Locate the cell with the specified text and output its (x, y) center coordinate. 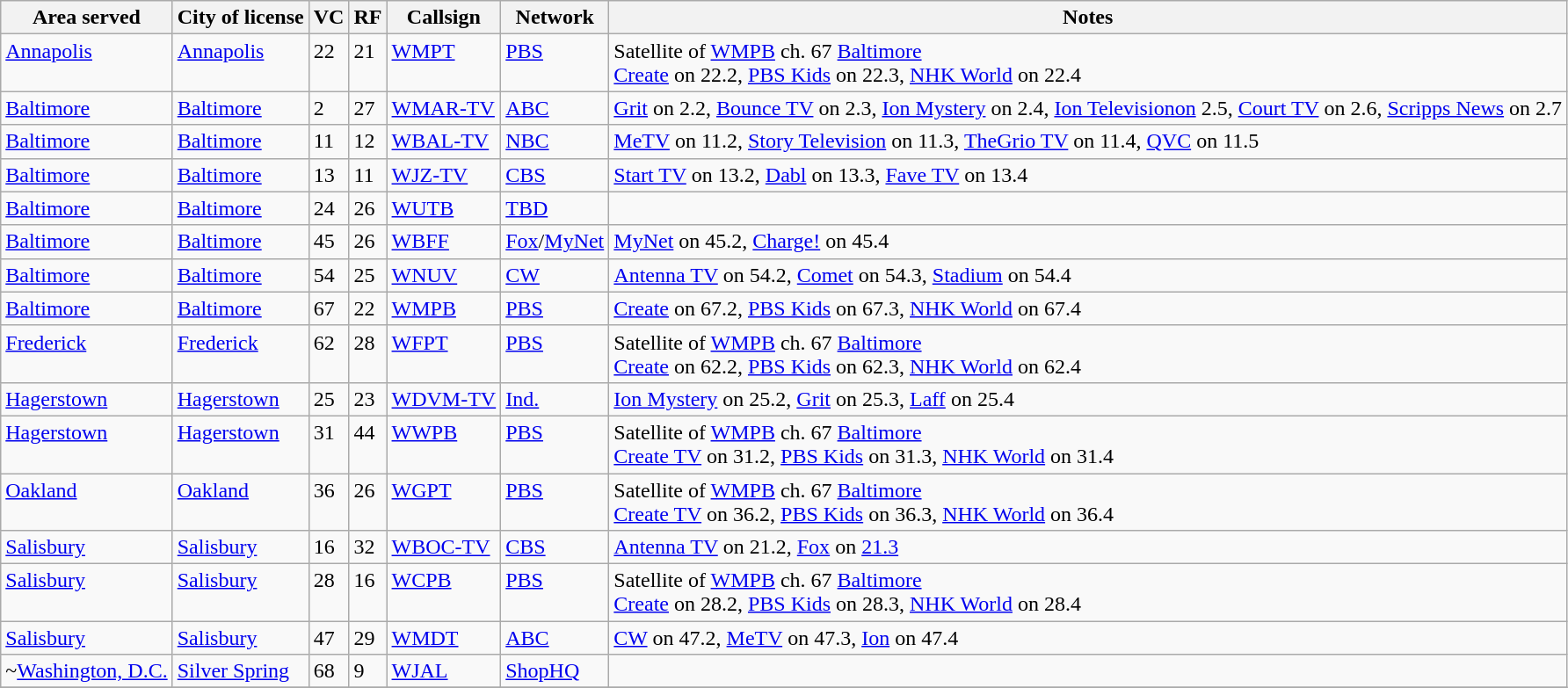
WBAL-TV (444, 141)
NBC (555, 141)
23 (367, 399)
36 (329, 501)
~Washington, D.C. (86, 671)
Satellite of WMPB ch. 67 BaltimoreCreate TV on 36.2, PBS Kids on 36.3, NHK World on 36.4 (1088, 501)
Callsign (444, 18)
47 (329, 638)
27 (367, 108)
WWPB (444, 445)
44 (367, 445)
67 (329, 308)
WMAR-TV (444, 108)
City of license (241, 18)
WUTB (444, 208)
54 (329, 275)
32 (367, 547)
62 (329, 353)
ShopHQ (555, 671)
Satellite of WMPB ch. 67 BaltimoreCreate TV on 31.2, PBS Kids on 31.3, NHK World on 31.4 (1088, 445)
CW on 47.2, MeTV on 47.3, Ion on 47.4 (1088, 638)
24 (329, 208)
29 (367, 638)
WMPB (444, 308)
Start TV on 13.2, Dabl on 13.3, Fave TV on 13.4 (1088, 175)
Grit on 2.2, Bounce TV on 2.3, Ion Mystery on 2.4, Ion Televisionon 2.5, Court TV on 2.6, Scripps News on 2.7 (1088, 108)
Silver Spring (241, 671)
Ind. (555, 399)
Area served (86, 18)
2 (329, 108)
WDVM-TV (444, 399)
31 (329, 445)
Satellite of WMPB ch. 67 BaltimoreCreate on 62.2, PBS Kids on 62.3, NHK World on 62.4 (1088, 353)
WJZ-TV (444, 175)
RF (367, 18)
WJAL (444, 671)
Notes (1088, 18)
CW (555, 275)
45 (329, 242)
Create on 67.2, PBS Kids on 67.3, NHK World on 67.4 (1088, 308)
WBOC-TV (444, 547)
WMDT (444, 638)
Antenna TV on 54.2, Comet on 54.3, Stadium on 54.4 (1088, 275)
Ion Mystery on 25.2, Grit on 25.3, Laff on 25.4 (1088, 399)
9 (367, 671)
TBD (555, 208)
Satellite of WMPB ch. 67 BaltimoreCreate on 22.2, PBS Kids on 22.3, NHK World on 22.4 (1088, 63)
Antenna TV on 21.2, Fox on 21.3 (1088, 547)
MyNet on 45.2, Charge! on 45.4 (1088, 242)
Fox/MyNet (555, 242)
WNUV (444, 275)
Network (555, 18)
WMPT (444, 63)
WBFF (444, 242)
12 (367, 141)
WGPT (444, 501)
VC (329, 18)
68 (329, 671)
Satellite of WMPB ch. 67 BaltimoreCreate on 28.2, PBS Kids on 28.3, NHK World on 28.4 (1088, 592)
WCPB (444, 592)
WFPT (444, 353)
13 (329, 175)
MeTV on 11.2, Story Television on 11.3, TheGrio TV on 11.4, QVC on 11.5 (1088, 141)
21 (367, 63)
